Return (x, y) of the center of cell containing provided text 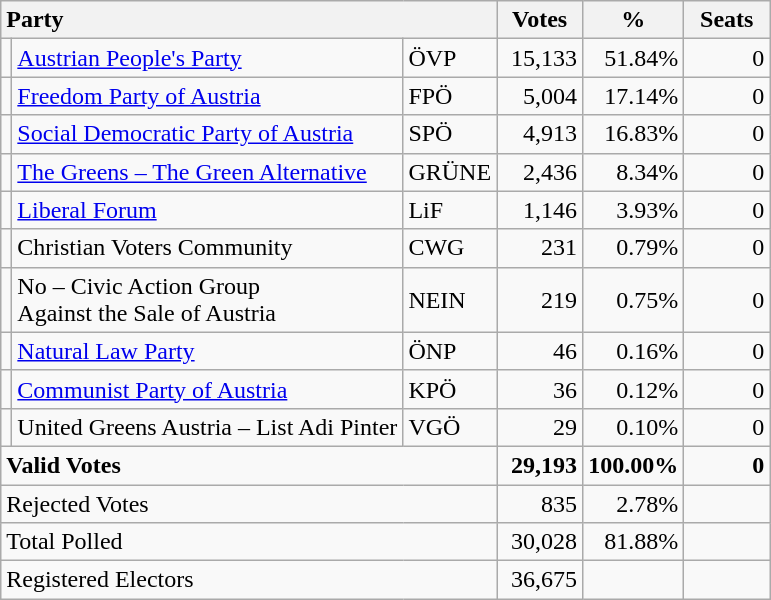
3.93% (634, 210)
36,675 (540, 580)
36 (540, 389)
NEIN (450, 300)
17.14% (634, 96)
No – Civic Action GroupAgainst the Sale of Austria (208, 300)
30,028 (540, 542)
Natural Law Party (208, 351)
16.83% (634, 134)
Christian Voters Community (208, 248)
Party (249, 20)
0.75% (634, 300)
Valid Votes (249, 465)
FPÖ (450, 96)
ÖNP (450, 351)
% (634, 20)
100.00% (634, 465)
29,193 (540, 465)
2,436 (540, 172)
0.16% (634, 351)
835 (540, 503)
81.88% (634, 542)
51.84% (634, 58)
4,913 (540, 134)
ÖVP (450, 58)
29 (540, 427)
46 (540, 351)
Freedom Party of Austria (208, 96)
8.34% (634, 172)
15,133 (540, 58)
Votes (540, 20)
KPÖ (450, 389)
The Greens – The Green Alternative (208, 172)
Social Democratic Party of Austria (208, 134)
Total Polled (249, 542)
Seats (727, 20)
1,146 (540, 210)
United Greens Austria – List Adi Pinter (208, 427)
5,004 (540, 96)
219 (540, 300)
0.12% (634, 389)
Rejected Votes (249, 503)
Liberal Forum (208, 210)
Registered Electors (249, 580)
231 (540, 248)
VGÖ (450, 427)
SPÖ (450, 134)
0.10% (634, 427)
0.79% (634, 248)
CWG (450, 248)
Austrian People's Party (208, 58)
LiF (450, 210)
2.78% (634, 503)
GRÜNE (450, 172)
Communist Party of Austria (208, 389)
